From the cell containing the given text, extract its center point as [X, Y] coordinate. 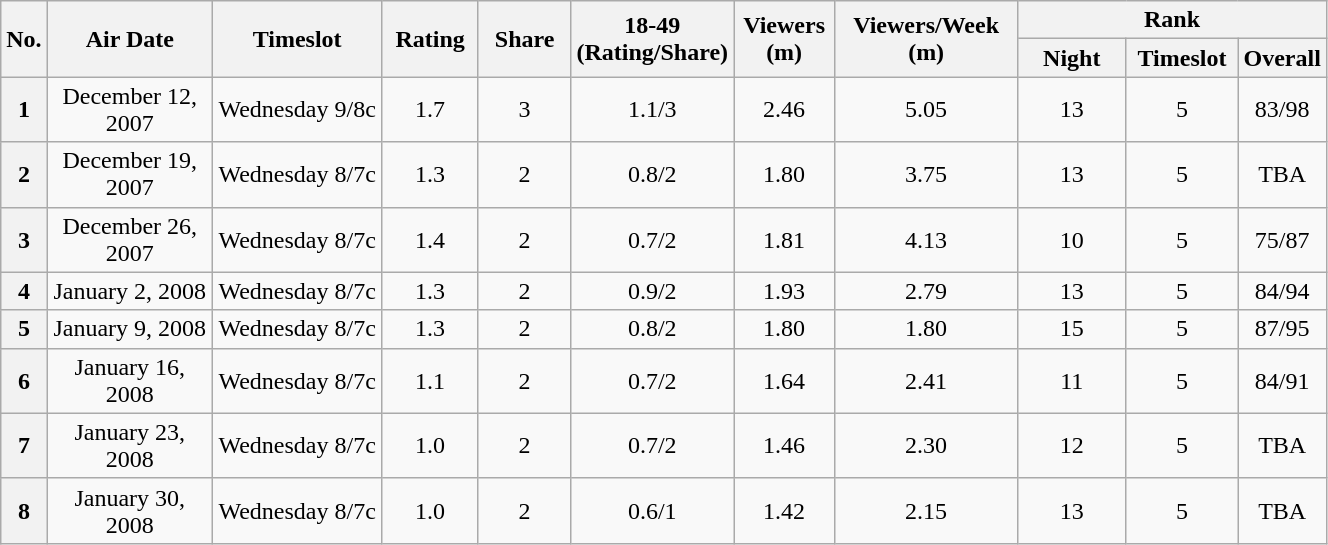
Viewers/Week(m) [926, 39]
No. [24, 39]
75/87 [1282, 240]
83/98 [1282, 110]
Share [524, 39]
1.4 [430, 240]
12 [1072, 446]
January 23, 2008 [130, 446]
4 [24, 291]
January 30, 2008 [130, 510]
Wednesday 9/8c [297, 110]
2.15 [926, 510]
2.30 [926, 446]
1.7 [430, 110]
1.64 [784, 380]
10 [1072, 240]
Night [1072, 58]
1.1/3 [652, 110]
0.9/2 [652, 291]
Rank [1172, 20]
15 [1072, 329]
1.1 [430, 380]
6 [24, 380]
2.79 [926, 291]
Viewers(m) [784, 39]
7 [24, 446]
Air Date [130, 39]
December 26, 2007 [130, 240]
11 [1072, 380]
4.13 [926, 240]
December 12, 2007 [130, 110]
January 2, 2008 [130, 291]
2.46 [784, 110]
84/91 [1282, 380]
1.42 [784, 510]
1.81 [784, 240]
1.46 [784, 446]
Overall [1282, 58]
18-49(Rating/Share) [652, 39]
January 16, 2008 [130, 380]
8 [24, 510]
December 19, 2007 [130, 174]
1 [24, 110]
0.6/1 [652, 510]
2.41 [926, 380]
5.05 [926, 110]
Rating [430, 39]
3.75 [926, 174]
84/94 [1282, 291]
87/95 [1282, 329]
1.93 [784, 291]
January 9, 2008 [130, 329]
